Pinpoint the cell where the given text exists, returning its [x, y] midpoint coordinate. 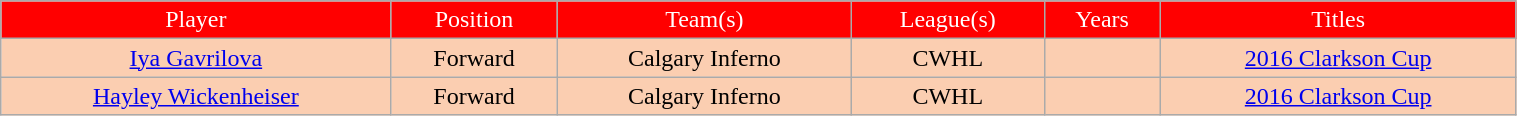
Iya Gavrilova [196, 58]
Position [474, 20]
Years [1102, 20]
Hayley Wickenheiser [196, 96]
Team(s) [704, 20]
League(s) [948, 20]
Player [196, 20]
Titles [1338, 20]
